Extract the [X, Y] coordinate from the center of the cell holding the provided text.  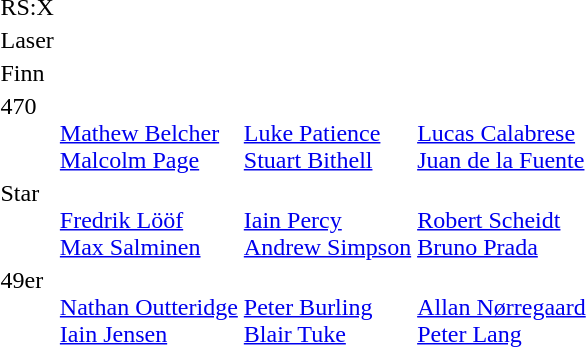
Fredrik LööfMax Salminen [148, 220]
Iain PercyAndrew Simpson [327, 220]
Mathew BelcherMalcolm Page [148, 133]
Luke PatienceStuart Bithell [327, 133]
